Return (X, Y) of the center of cell containing provided text 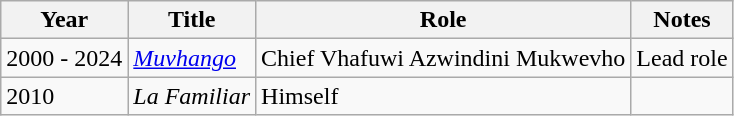
Role (444, 20)
Year (64, 20)
2010 (64, 96)
Himself (444, 96)
Title (192, 20)
La Familiar (192, 96)
2000 - 2024 (64, 58)
Notes (682, 20)
Muvhango (192, 58)
Lead role (682, 58)
Chief Vhafuwi Azwindini Mukwevho (444, 58)
